Determine the [x, y] coordinate at the center of the cell enclosing the given text.  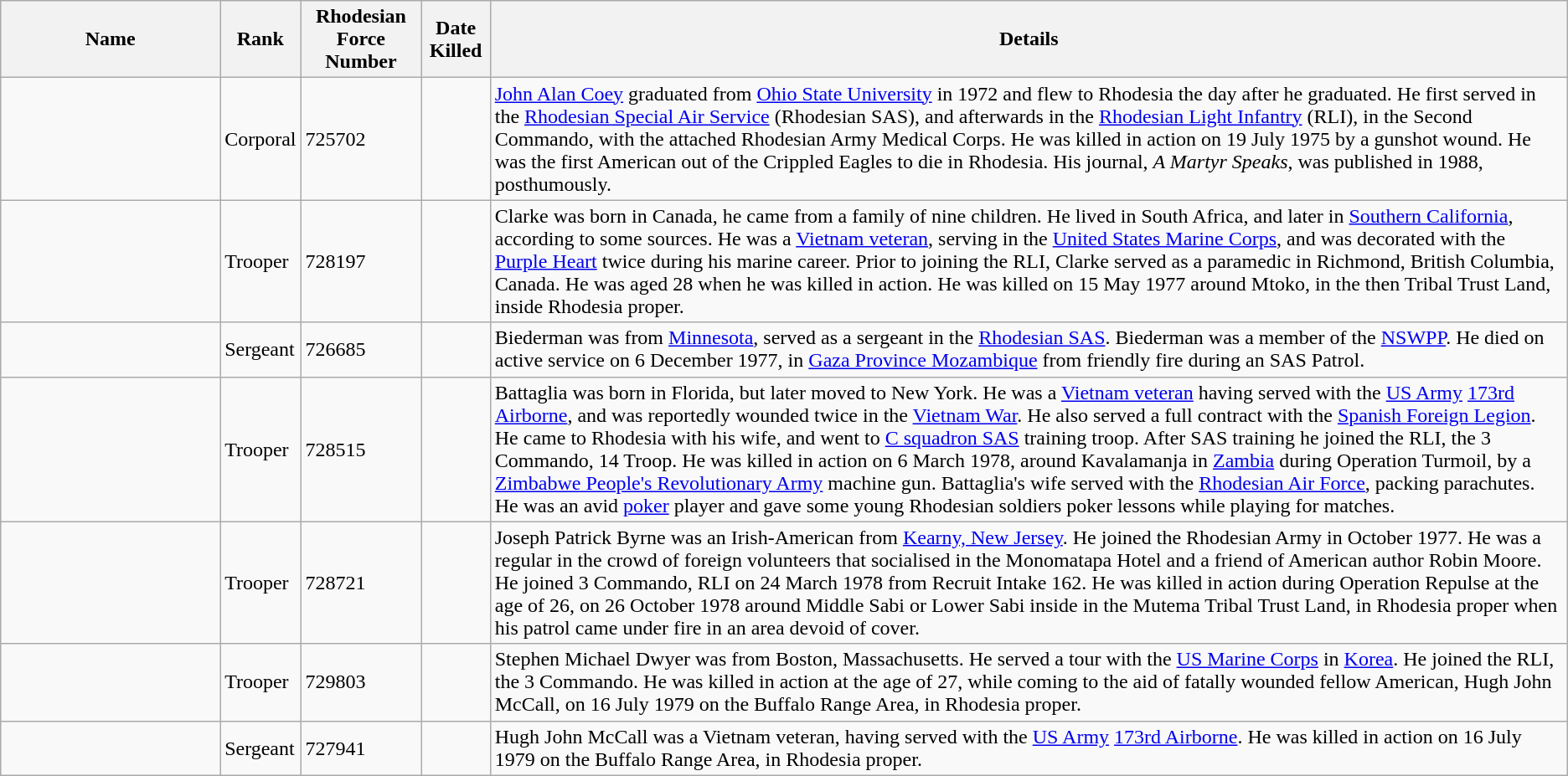
726685 [361, 350]
Rhodesian Force Number [361, 39]
Name [111, 39]
729803 [361, 682]
Date Killed [456, 39]
Corporal [260, 139]
727941 [361, 748]
Details [1029, 39]
Rank [260, 39]
728197 [361, 261]
725702 [361, 139]
728515 [361, 449]
728721 [361, 583]
